Provide the (x, y) coordinate of the cell's center where the given text is located.  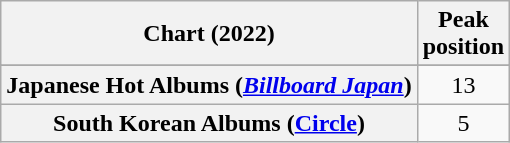
Japanese Hot Albums (Billboard Japan) (209, 85)
13 (463, 85)
5 (463, 123)
Peakposition (463, 34)
Chart (2022) (209, 34)
South Korean Albums (Circle) (209, 123)
